Scan for the cell matching the given text and deliver its [x, y] coordinate at center. 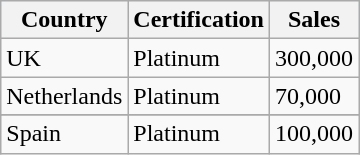
UK [64, 58]
70,000 [314, 96]
Country [64, 20]
Sales [314, 20]
Spain [64, 134]
Netherlands [64, 96]
Certification [199, 20]
100,000 [314, 134]
300,000 [314, 58]
